For the text-containing cell, return its midpoint in [x, y] coordinate format. 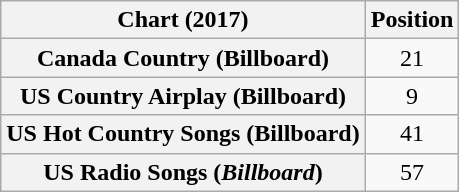
57 [412, 172]
US Hot Country Songs (Billboard) [183, 134]
Chart (2017) [183, 20]
US Radio Songs (Billboard) [183, 172]
21 [412, 58]
9 [412, 96]
Position [412, 20]
41 [412, 134]
US Country Airplay (Billboard) [183, 96]
Canada Country (Billboard) [183, 58]
